Return (x, y) of the center of cell containing provided text 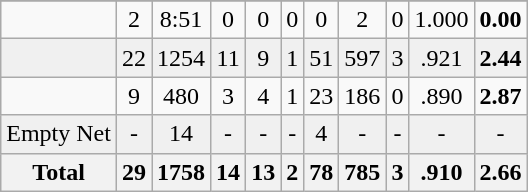
2.87 (500, 96)
0.00 (500, 20)
.921 (442, 58)
.910 (442, 172)
13 (264, 172)
2.44 (500, 58)
785 (362, 172)
Empty Net (59, 134)
29 (134, 172)
597 (362, 58)
1.000 (442, 20)
23 (322, 96)
11 (228, 58)
51 (322, 58)
Total (59, 172)
2.66 (500, 172)
480 (182, 96)
186 (362, 96)
22 (134, 58)
.890 (442, 96)
1254 (182, 58)
8:51 (182, 20)
1758 (182, 172)
78 (322, 172)
